Return (x, y) of the center of cell containing provided text 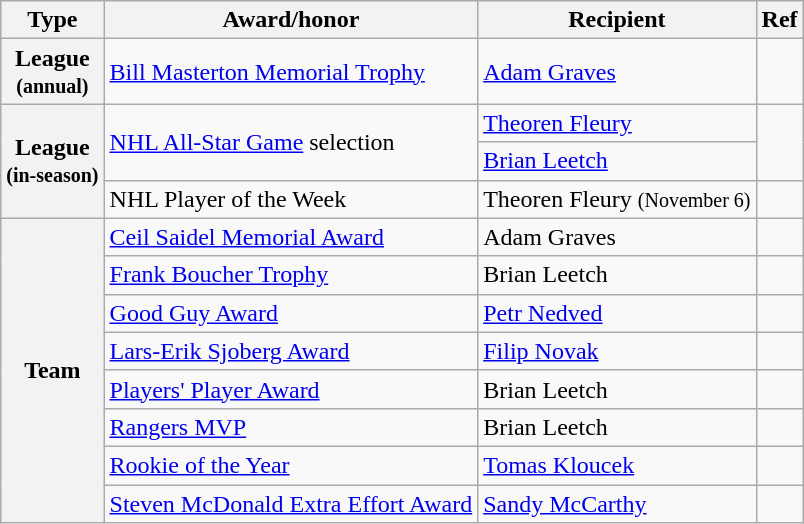
Recipient (617, 20)
Rookie of the Year (291, 465)
Filip Novak (617, 351)
NHL All-Star Game selection (291, 142)
Rangers MVP (291, 427)
Good Guy Award (291, 313)
Ceil Saidel Memorial Award (291, 237)
Award/honor (291, 20)
Frank Boucher Trophy (291, 275)
Sandy McCarthy (617, 503)
Lars-Erik Sjoberg Award (291, 351)
League(in-season) (52, 161)
Tomas Kloucek (617, 465)
Type (52, 20)
League(annual) (52, 72)
Team (52, 370)
Steven McDonald Extra Effort Award (291, 503)
Bill Masterton Memorial Trophy (291, 72)
NHL Player of the Week (291, 199)
Theoren Fleury (617, 123)
Players' Player Award (291, 389)
Ref (780, 20)
Petr Nedved (617, 313)
Theoren Fleury (November 6) (617, 199)
